From the cell containing the given text, extract its center point as (x, y) coordinate. 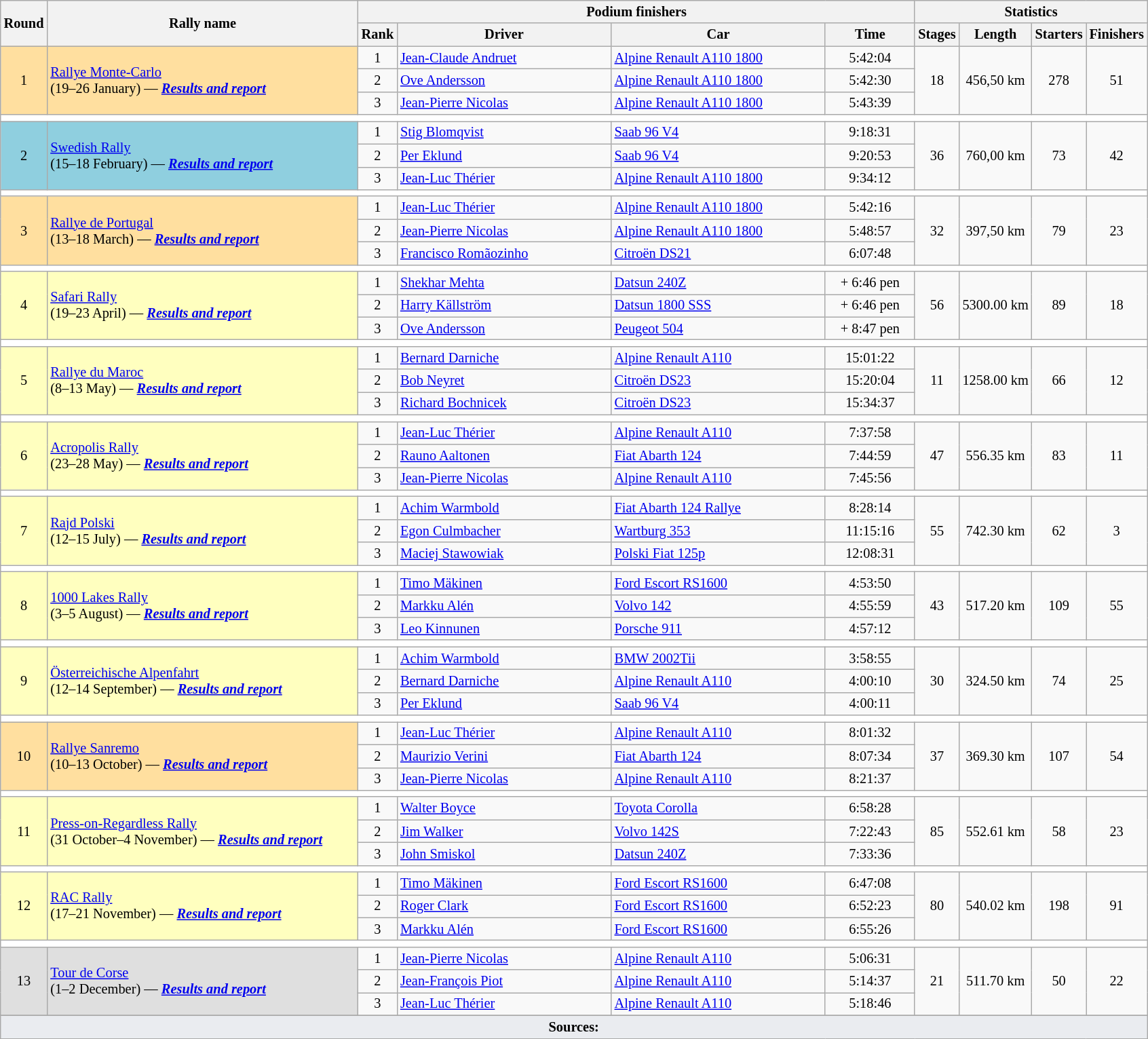
6:52:23 (870, 906)
5:18:46 (870, 1004)
Francisco Romãozinho (504, 253)
66 (1059, 380)
517.20 km (996, 605)
Stages (936, 35)
1000 Lakes Rally(3–5 August) — Results and report (202, 605)
5 (24, 380)
25 (1117, 681)
8:28:14 (870, 508)
30 (936, 681)
Rallye de Portugal(13–18 March) — Results and report (202, 231)
74 (1059, 681)
42 (1117, 155)
3:58:55 (870, 658)
1258.00 km (996, 380)
8:21:37 (870, 779)
+ 8:47 pen (870, 328)
BMW 2002Tii (719, 658)
21 (936, 981)
47 (936, 456)
6:58:28 (870, 808)
5:48:57 (870, 231)
107 (1059, 756)
56 (936, 305)
5300.00 km (996, 305)
Podium finishers (636, 12)
32 (936, 231)
Safari Rally(19–23 April) — Results and report (202, 305)
50 (1059, 981)
5:06:31 (870, 958)
85 (936, 831)
Peugeot 504 (719, 328)
Jim Walker (504, 831)
Jean-Claude Andruet (504, 58)
Roger Clark (504, 906)
397,50 km (996, 231)
43 (936, 605)
7:33:36 (870, 854)
5:14:37 (870, 981)
Harry Källström (504, 305)
5:42:16 (870, 208)
15:01:22 (870, 358)
Wartburg 353 (719, 531)
RAC Rally(17–21 November) — Results and report (202, 907)
Fiat Abarth 124 Rallye (719, 508)
11:15:16 (870, 531)
Citroën DS21 (719, 253)
456,50 km (996, 80)
Österreichische Alpenfahrt(12–14 September) — Results and report (202, 681)
5:43:39 (870, 103)
Driver (504, 35)
54 (1117, 756)
15:20:04 (870, 381)
13 (24, 981)
15:34:37 (870, 403)
7:22:43 (870, 831)
4:55:59 (870, 606)
36 (936, 155)
6:55:26 (870, 929)
Stig Blomqvist (504, 132)
Acropolis Rally(23–28 May) — Results and report (202, 456)
7:37:58 (870, 433)
552.61 km (996, 831)
4 (24, 305)
73 (1059, 155)
278 (1059, 80)
Rajd Polski(12–15 July) — Results and report (202, 531)
556.35 km (996, 456)
10 (24, 756)
Rallye Sanremo(10–13 October) — Results and report (202, 756)
198 (1059, 907)
Time (870, 35)
Volvo 142 (719, 606)
Maciej Stawowiak (504, 554)
Jean-François Piot (504, 981)
Volvo 142S (719, 831)
79 (1059, 231)
8:07:34 (870, 756)
Statistics (1031, 12)
9 (24, 681)
8 (24, 605)
37 (936, 756)
9:34:12 (870, 178)
Swedish Rally(15–18 February) — Results and report (202, 155)
7:44:59 (870, 455)
9:20:53 (870, 155)
Rank (377, 35)
89 (1059, 305)
540.02 km (996, 907)
Rallye du Maroc(8–13 May) — Results and report (202, 380)
Car (719, 35)
Porsche 911 (719, 628)
4:00:10 (870, 681)
Starters (1059, 35)
6 (24, 456)
Sources: (574, 1027)
Rallye Monte-Carlo(19–26 January) — Results and report (202, 80)
109 (1059, 605)
324.50 km (996, 681)
742.30 km (996, 531)
4:53:50 (870, 583)
Bob Neyret (504, 381)
6:07:48 (870, 253)
Round (24, 23)
12:08:31 (870, 554)
Leo Kinnunen (504, 628)
83 (1059, 456)
Tour de Corse(1–2 December) — Results and report (202, 981)
Richard Bochnicek (504, 403)
8:01:32 (870, 733)
Datsun 1800 SSS (719, 305)
Length (996, 35)
369.30 km (996, 756)
760,00 km (996, 155)
58 (1059, 831)
John Smiskol (504, 854)
7 (24, 531)
Shekhar Mehta (504, 283)
22 (1117, 981)
4:00:11 (870, 704)
91 (1117, 907)
5:42:30 (870, 80)
Rally name (202, 23)
51 (1117, 80)
4:57:12 (870, 628)
7:45:56 (870, 478)
Walter Boyce (504, 808)
Polski Fiat 125p (719, 554)
Rauno Aaltonen (504, 455)
9:18:31 (870, 132)
6:47:08 (870, 884)
511.70 km (996, 981)
Toyota Corolla (719, 808)
80 (936, 907)
Press-on-Regardless Rally(31 October–4 November) — Results and report (202, 831)
Finishers (1117, 35)
5:42:04 (870, 58)
62 (1059, 531)
Maurizio Verini (504, 756)
Egon Culmbacher (504, 531)
